From the cell containing the given text, extract its center point as [X, Y] coordinate. 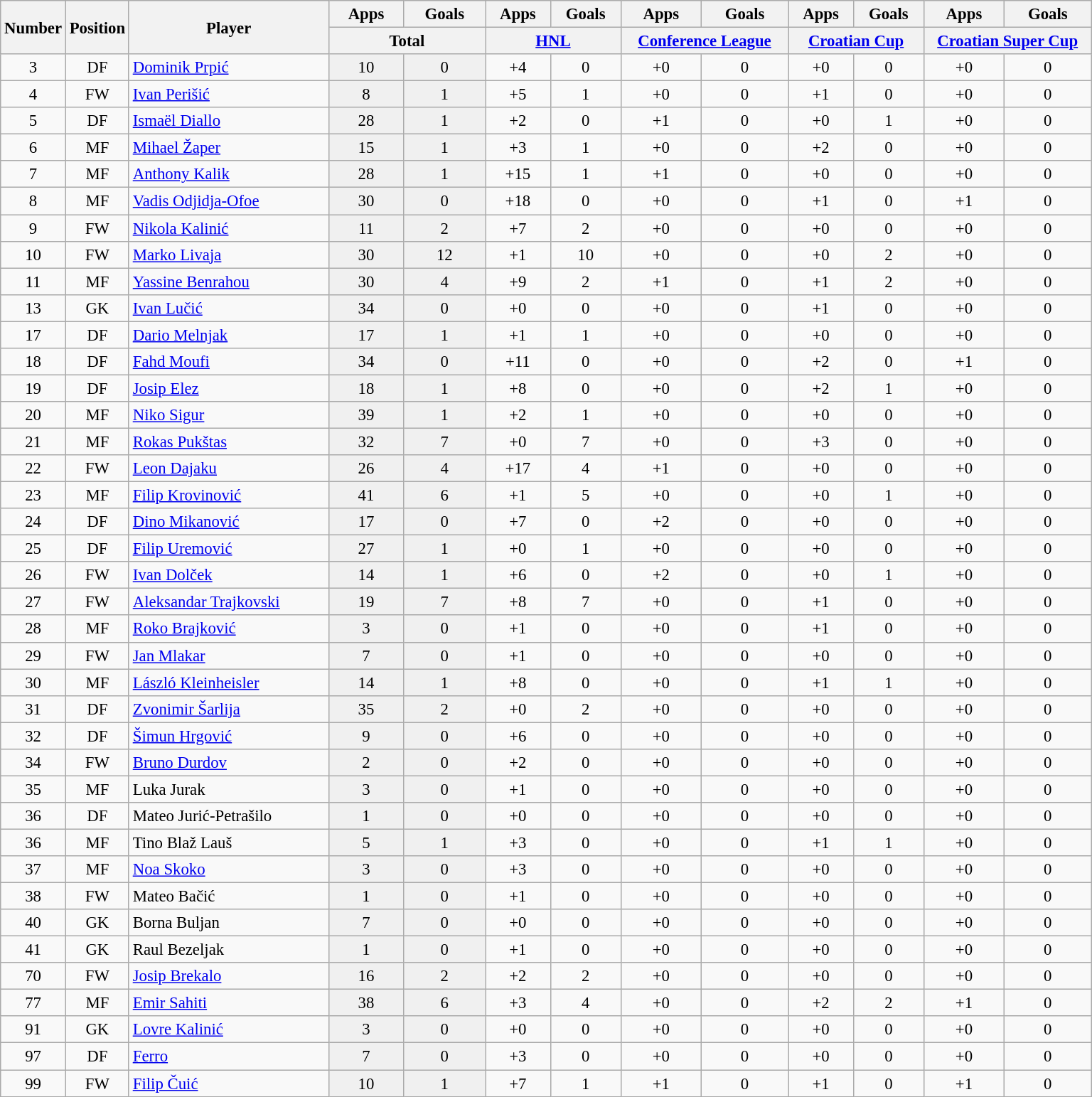
Luka Jurak [229, 789]
Mihael Žaper [229, 148]
16 [366, 976]
Dino Mikanović [229, 522]
22 [33, 469]
40 [33, 923]
Marko Livaja [229, 255]
97 [33, 1056]
László Kleinheisler [229, 683]
91 [33, 1030]
13 [33, 308]
Dominik Prpić [229, 68]
Ismaël Diallo [229, 121]
70 [33, 976]
Nikola Kalinić [229, 228]
Croatian Super Cup [1007, 41]
Position [97, 27]
31 [33, 709]
39 [366, 415]
Roko Brajković [229, 629]
Bruno Durdov [229, 763]
23 [33, 496]
99 [33, 1083]
Leon Dajaku [229, 469]
Filip Krovinović [229, 496]
Fahd Moufi [229, 362]
Šimun Hrgović [229, 736]
Raul Bezeljak [229, 950]
+9 [518, 282]
Yassine Benrahou [229, 282]
Rokas Pukštas [229, 442]
Filip Čuić [229, 1083]
Aleksandar Trajkovski [229, 602]
Vadis Odjidja-Ofoe [229, 201]
HNL [553, 41]
Josip Elez [229, 388]
Dario Melnjak [229, 335]
29 [33, 655]
Mateo Bačić [229, 897]
Noa Skoko [229, 869]
Total [407, 41]
+18 [518, 201]
37 [33, 869]
Lovre Kalinić [229, 1030]
Emir Sahiti [229, 1003]
Ivan Perišić [229, 95]
Jan Mlakar [229, 655]
+15 [518, 174]
+4 [518, 68]
Tino Blaž Lauš [229, 842]
12 [445, 255]
Player [229, 27]
Ivan Dolček [229, 575]
Ferro [229, 1056]
24 [33, 522]
25 [33, 549]
Conference League [705, 41]
Number [33, 27]
+11 [518, 362]
Niko Sigur [229, 415]
Mateo Jurić-Petrašilo [229, 816]
+17 [518, 469]
77 [33, 1003]
+5 [518, 95]
20 [33, 415]
Anthony Kalik [229, 174]
Ivan Lučić [229, 308]
Filip Uremović [229, 549]
Borna Buljan [229, 923]
Zvonimir Šarlija [229, 709]
Croatian Cup [856, 41]
15 [366, 148]
Josip Brekalo [229, 976]
21 [33, 442]
